Scan for the cell matching the given text and deliver its [X, Y] coordinate at center. 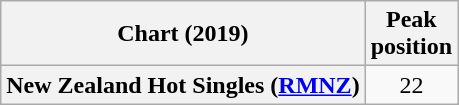
Peakposition [411, 34]
New Zealand Hot Singles (RMNZ) [183, 85]
22 [411, 85]
Chart (2019) [183, 34]
